Determine the [x, y] coordinate at the center of the cell enclosing the given text.  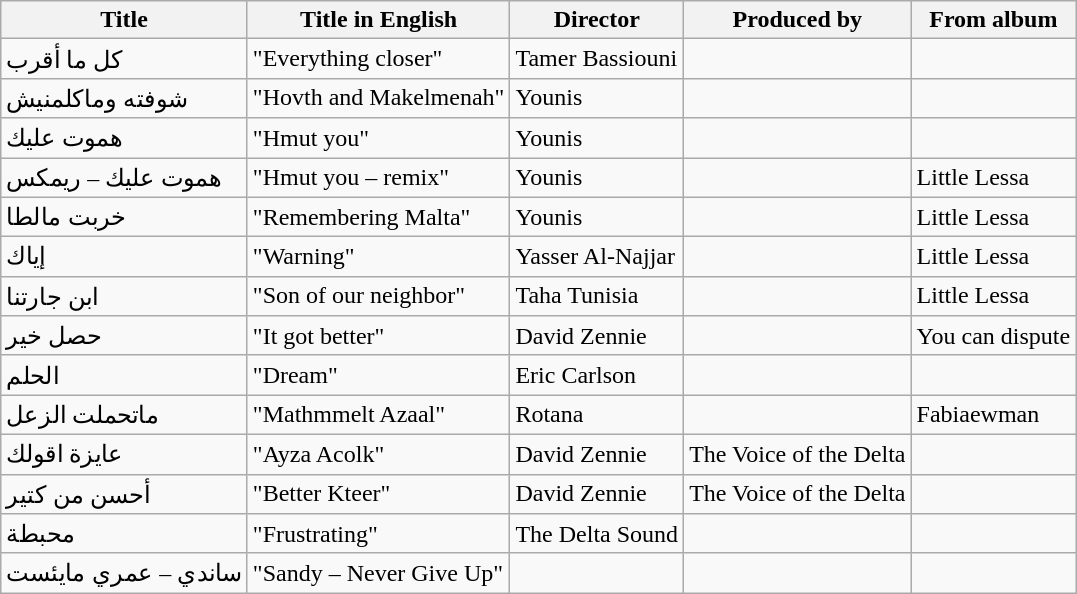
"Hovth and Makelmenah" [378, 98]
حصل خير [124, 336]
"Son of our neighbor" [378, 296]
Director [597, 20]
ابن جارتنا [124, 296]
إياك [124, 257]
"Sandy – Never Give Up" [378, 573]
هموت عليك [124, 138]
Produced by [798, 20]
"Ayza Acolk" [378, 454]
Fabiaewman [994, 415]
عايزة اقولك [124, 454]
"It got better" [378, 336]
Rotana [597, 415]
شوفته وماكلمنيش [124, 98]
"Warning" [378, 257]
The Delta Sound [597, 534]
الحلم [124, 375]
Title in English [378, 20]
ماتحملت الزعل [124, 415]
أحسن من كتير [124, 494]
Yasser Al-Najjar [597, 257]
"Hmut you" [378, 138]
"Dream" [378, 375]
Tamer Bassiouni [597, 59]
You can dispute [994, 336]
Eric Carlson [597, 375]
Taha Tunisia [597, 296]
كل ما أقرب [124, 59]
"Everything closer" [378, 59]
From album [994, 20]
"Hmut you – remix" [378, 178]
"Remembering Malta" [378, 217]
"Better Kteer" [378, 494]
ساندي – عمري مايئست [124, 573]
محبطة [124, 534]
"Mathmmelt Azaal" [378, 415]
هموت عليك – ريمكس [124, 178]
"Frustrating" [378, 534]
Title [124, 20]
خربت مالطا [124, 217]
